Pinpoint the cell where the given text exists, returning its (X, Y) midpoint coordinate. 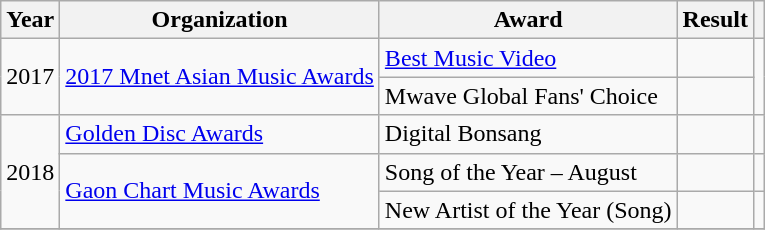
2017 Mnet Asian Music Awards (220, 77)
Organization (220, 20)
2017 (30, 77)
Digital Bonsang (528, 134)
Year (30, 20)
Song of the Year – August (528, 172)
Result (715, 20)
Best Music Video (528, 58)
Mwave Global Fans' Choice (528, 96)
New Artist of the Year (Song) (528, 210)
2018 (30, 172)
Gaon Chart Music Awards (220, 191)
Golden Disc Awards (220, 134)
Award (528, 20)
